Capture the cell that displays the provided text and extract its (x, y) central coordinate. 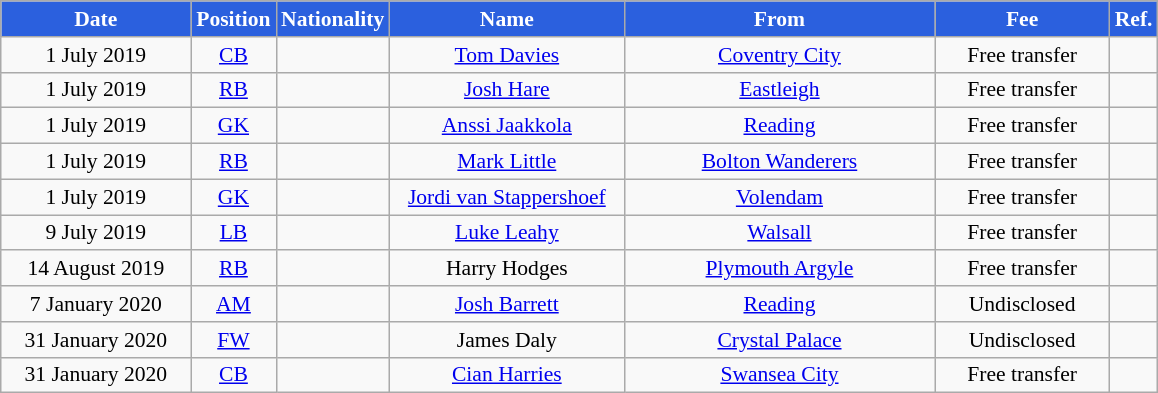
Walsall (779, 233)
Name (506, 19)
9 July 2019 (96, 233)
FW (234, 340)
AM (234, 304)
James Daly (506, 340)
Tom Davies (506, 55)
Swansea City (779, 375)
Harry Hodges (506, 269)
Jordi van Stappershoef (506, 197)
Eastleigh (779, 90)
From (779, 19)
Nationality (332, 19)
Crystal Palace (779, 340)
Mark Little (506, 162)
Coventry City (779, 55)
Volendam (779, 197)
Ref. (1134, 19)
Josh Hare (506, 90)
Josh Barrett (506, 304)
Position (234, 19)
LB (234, 233)
Cian Harries (506, 375)
Plymouth Argyle (779, 269)
Fee (1022, 19)
7 January 2020 (96, 304)
Luke Leahy (506, 233)
14 August 2019 (96, 269)
Bolton Wanderers (779, 162)
Anssi Jaakkola (506, 126)
Date (96, 19)
